Search for the cell housing the specified text and yield its (x, y) center coordinate. 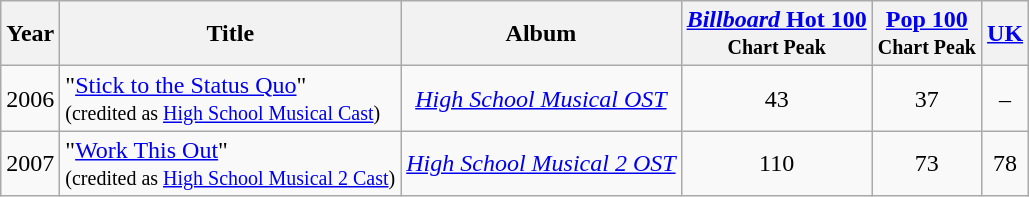
2007 (30, 164)
110 (776, 164)
78 (1006, 164)
High School Musical 2 OST (541, 164)
Title (230, 34)
High School Musical OST (541, 98)
Pop 100 Chart Peak (926, 34)
37 (926, 98)
Year (30, 34)
2006 (30, 98)
"Work This Out"(credited as High School Musical 2 Cast) (230, 164)
Album (541, 34)
73 (926, 164)
UK (1006, 34)
43 (776, 98)
– (1006, 98)
Billboard Hot 100 Chart Peak (776, 34)
"Stick to the Status Quo"(credited as High School Musical Cast) (230, 98)
